Provide the (X, Y) coordinate of the cell's center where the given text is located.  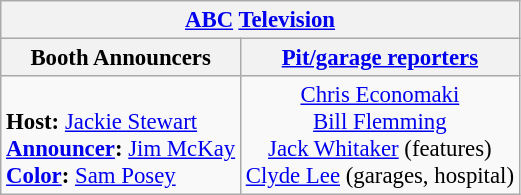
Chris EconomakiBill FlemmingJack Whitaker (features)Clyde Lee (garages, hospital) (380, 136)
Pit/garage reporters (380, 58)
ABC Television (260, 20)
Host: Jackie Stewart Announcer: Jim McKay Color: Sam Posey (121, 136)
Booth Announcers (121, 58)
